Pinpoint the cell where the given text exists, returning its (X, Y) midpoint coordinate. 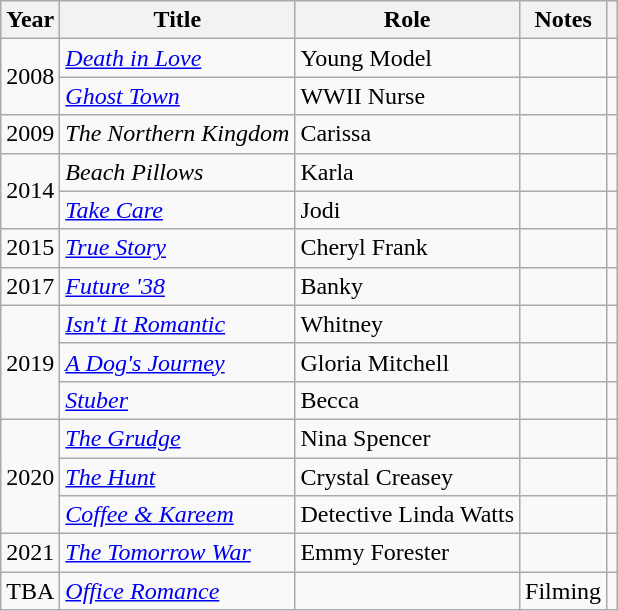
2015 (30, 248)
2009 (30, 134)
Nina Spencer (408, 438)
Office Romance (178, 591)
The Northern Kingdom (178, 134)
Jodi (408, 210)
Take Care (178, 210)
True Story (178, 248)
2020 (30, 476)
Filming (564, 591)
Year (30, 20)
2008 (30, 77)
2017 (30, 286)
Stuber (178, 400)
Crystal Creasey (408, 477)
Notes (564, 20)
Ghost Town (178, 96)
Beach Pillows (178, 172)
The Hunt (178, 477)
Becca (408, 400)
Detective Linda Watts (408, 515)
Coffee & Kareem (178, 515)
Whitney (408, 324)
A Dog's Journey (178, 362)
The Grudge (178, 438)
2019 (30, 362)
Young Model (408, 58)
Emmy Forester (408, 553)
Isn't It Romantic (178, 324)
TBA (30, 591)
2021 (30, 553)
WWII Nurse (408, 96)
The Tomorrow War (178, 553)
Karla (408, 172)
Carissa (408, 134)
Gloria Mitchell (408, 362)
Title (178, 20)
2014 (30, 191)
Banky (408, 286)
Cheryl Frank (408, 248)
Future '38 (178, 286)
Death in Love (178, 58)
Role (408, 20)
